Search for the cell housing the specified text and yield its [X, Y] center coordinate. 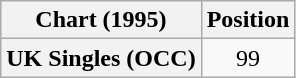
99 [248, 58]
UK Singles (OCC) [101, 58]
Position [248, 20]
Chart (1995) [101, 20]
